From the cell containing the given text, extract its center point as (X, Y) coordinate. 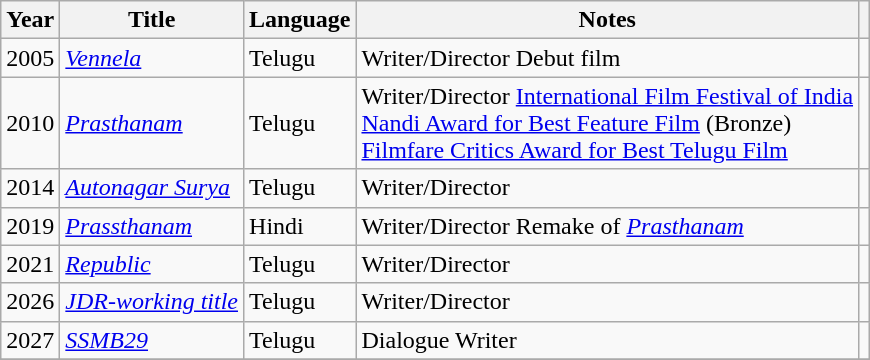
Prassthanam (152, 226)
2010 (30, 123)
Notes (608, 20)
Vennela (152, 58)
Year (30, 20)
JDR-working title (152, 302)
Prasthanam (152, 123)
2021 (30, 264)
Dialogue Writer (608, 340)
Title (152, 20)
2019 (30, 226)
2014 (30, 188)
SSMB29 (152, 340)
Autonagar Surya (152, 188)
Language (300, 20)
Writer/Director International Film Festival of IndiaNandi Award for Best Feature Film (Bronze)Filmfare Critics Award for Best Telugu Film (608, 123)
2005 (30, 58)
Writer/Director Remake of Prasthanam (608, 226)
Republic (152, 264)
Writer/Director Debut film (608, 58)
2026 (30, 302)
2027 (30, 340)
Hindi (300, 226)
